Output the (X, Y) coordinate of the center of the cell containing the given text.  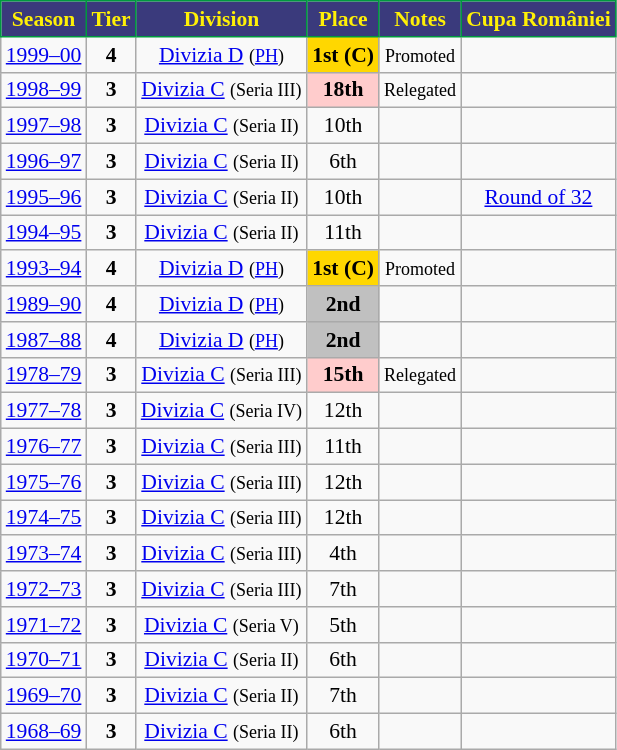
1978–79 (44, 375)
Tier (110, 19)
1989–90 (44, 304)
1996–97 (44, 162)
Divizia C (Seria V) (222, 625)
Division (222, 19)
1975–76 (44, 482)
1977–78 (44, 411)
4th (343, 554)
1976–77 (44, 447)
1972–73 (44, 589)
Round of 32 (538, 197)
Season (44, 19)
5th (343, 625)
Place (343, 19)
1997–98 (44, 126)
1968–69 (44, 732)
1974–75 (44, 518)
1995–96 (44, 197)
1987–88 (44, 340)
1973–74 (44, 554)
1994–95 (44, 233)
1970–71 (44, 660)
18th (343, 90)
Divizia C (Seria IV) (222, 411)
Cupa României (538, 19)
1971–72 (44, 625)
1998–99 (44, 90)
1993–94 (44, 269)
15th (343, 375)
1969–70 (44, 696)
1999–00 (44, 55)
Notes (420, 19)
